Identify which cell holds the provided text, then report its [x, y] central coordinate. 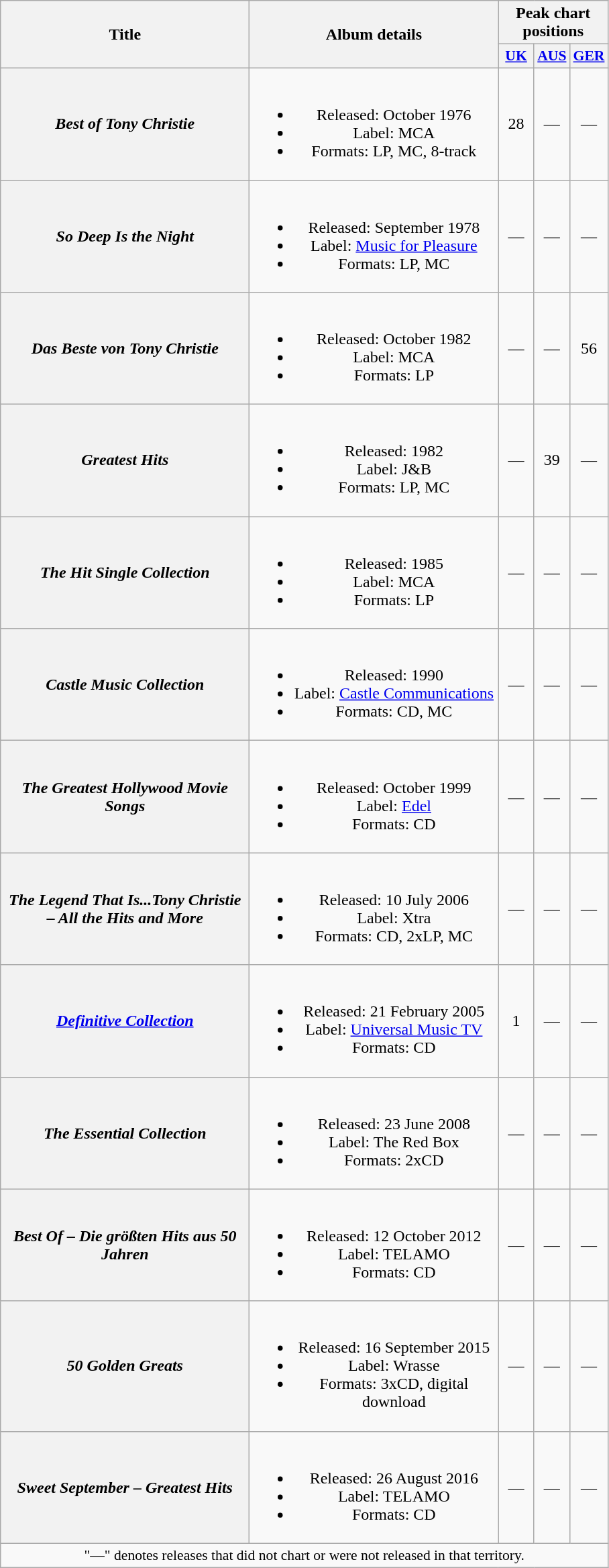
The Hit Single Collection [125, 573]
Peak chart positions [553, 23]
Title [125, 35]
Released: October 1982Label: MCAFormats: LP [374, 349]
Released: 10 July 2006Label: XtraFormats: CD, 2xLP, MC [374, 908]
UK [516, 56]
39 [551, 460]
Released: 23 June 2008Label: The Red BoxFormats: 2xCD [374, 1133]
1 [516, 1021]
The Essential Collection [125, 1133]
Released: October 1999Label: EdelFormats: CD [374, 797]
28 [516, 123]
The Legend That Is...Tony Christie – All the Hits and More [125, 908]
Released: 1985Label: MCAFormats: LP [374, 573]
The Greatest Hollywood Movie Songs [125, 797]
Best of Tony Christie [125, 123]
Released: 12 October 2012Label: TELAMOFormats: CD [374, 1245]
"—" denotes releases that did not chart or were not released in that territory. [304, 1555]
Released: October 1976Label: MCAFormats: LP, MC, 8-track [374, 123]
Released: 21 February 2005Label: Universal Music TVFormats: CD [374, 1021]
Released: 1990Label: Castle CommunicationsFormats: CD, MC [374, 684]
Definitive Collection [125, 1021]
Released: 26 August 2016Label: TELAMOFormats: CD [374, 1487]
Released: 1982Label: J&BFormats: LP, MC [374, 460]
Castle Music Collection [125, 684]
Greatest Hits [125, 460]
Sweet September – Greatest Hits [125, 1487]
AUS [551, 56]
Album details [374, 35]
Released: September 1978Label: Music for PleasureFormats: LP, MC [374, 236]
Das Beste von Tony Christie [125, 349]
Best Of – Die größten Hits aus 50 Jahren [125, 1245]
56 [589, 349]
Released: 16 September 2015Label: WrasseFormats: 3xCD, digital download [374, 1366]
So Deep Is the Night [125, 236]
50 Golden Greats [125, 1366]
GER [589, 56]
